Pinpoint the cell where the given text exists, returning its (X, Y) midpoint coordinate. 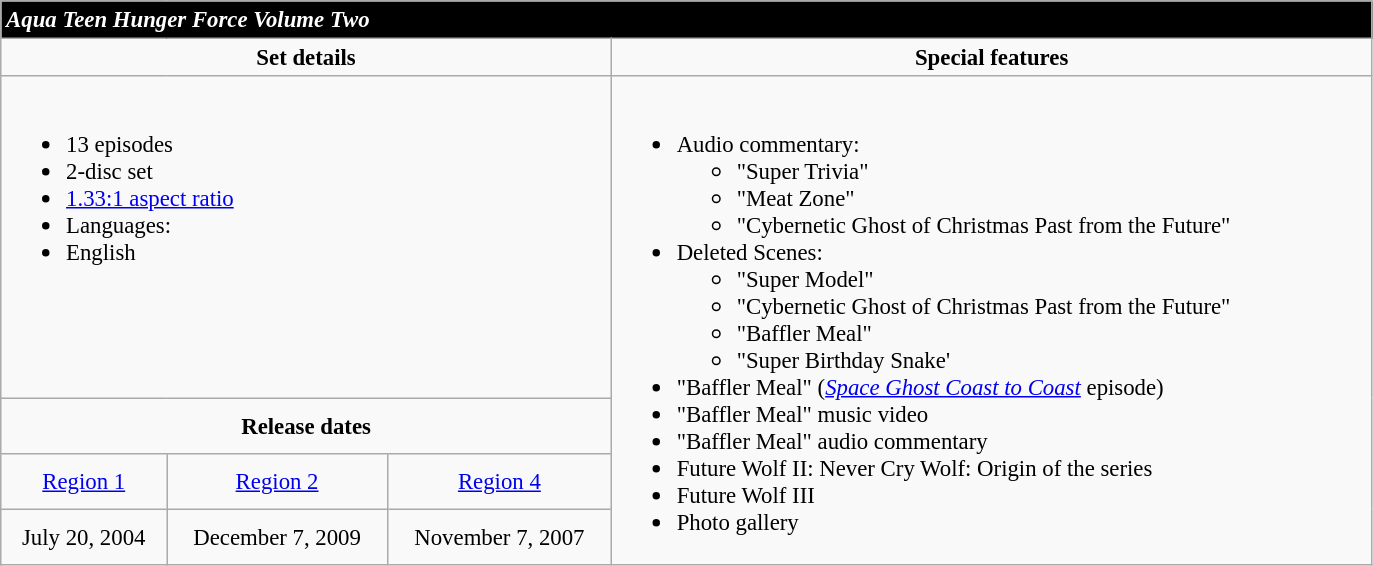
Set details (306, 58)
July 20, 2004 (84, 536)
Region 4 (499, 480)
November 7, 2007 (499, 536)
Region 1 (84, 480)
13 episodes2-disc set1.33:1 aspect ratioLanguages:English (306, 237)
Special features (992, 58)
Region 2 (278, 480)
Release dates (306, 426)
December 7, 2009 (278, 536)
Aqua Teen Hunger Force Volume Two (686, 20)
